Identify which cell holds the provided text, then report its [x, y] central coordinate. 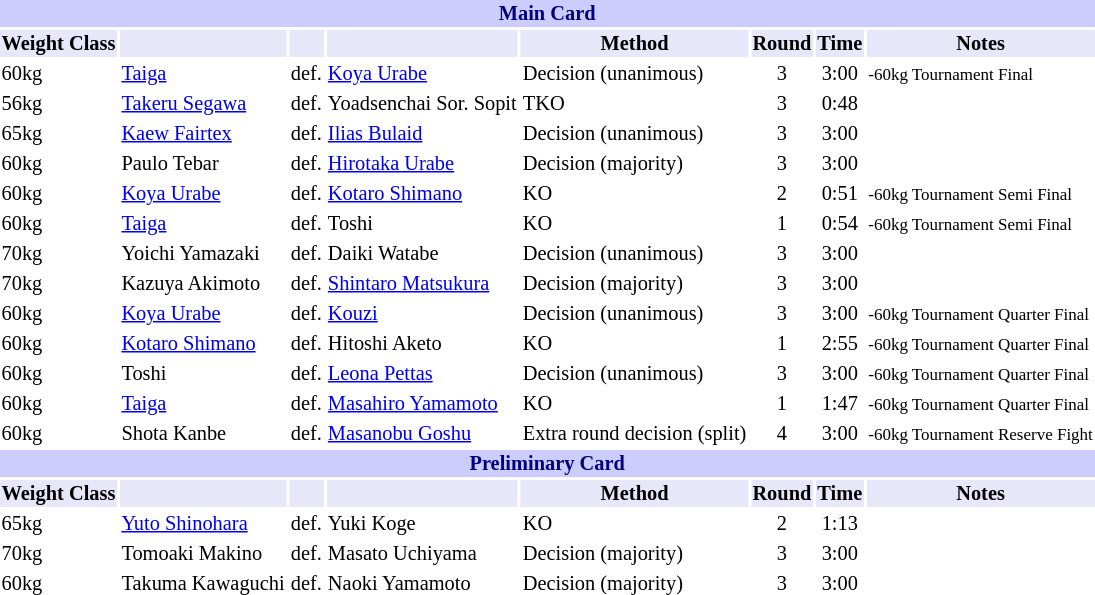
Ilias Bulaid [422, 134]
Kaew Fairtex [203, 134]
Tomoaki Makino [203, 554]
Kouzi [422, 314]
Daiki Watabe [422, 254]
4 [782, 434]
-60kg Tournament Reserve Fight [981, 434]
Preliminary Card [547, 464]
-60kg Tournament Final [981, 74]
Masanobu Goshu [422, 434]
Extra round decision (split) [634, 434]
Paulo Tebar [203, 164]
Leona Pettas [422, 374]
Main Card [547, 14]
Yoichi Yamazaki [203, 254]
0:51 [840, 194]
1:47 [840, 404]
Masato Uchiyama [422, 554]
1:13 [840, 524]
Hirotaka Urabe [422, 164]
Yuto Shinohara [203, 524]
2:55 [840, 344]
Kazuya Akimoto [203, 284]
Shota Kanbe [203, 434]
0:54 [840, 224]
Masahiro Yamamoto [422, 404]
TKO [634, 104]
56kg [58, 104]
Yoadsenchai Sor. Sopit [422, 104]
Takeru Segawa [203, 104]
Hitoshi Aketo [422, 344]
Yuki Koge [422, 524]
0:48 [840, 104]
Shintaro Matsukura [422, 284]
